Extract the (x, y) coordinate from the center of the cell holding the provided text.  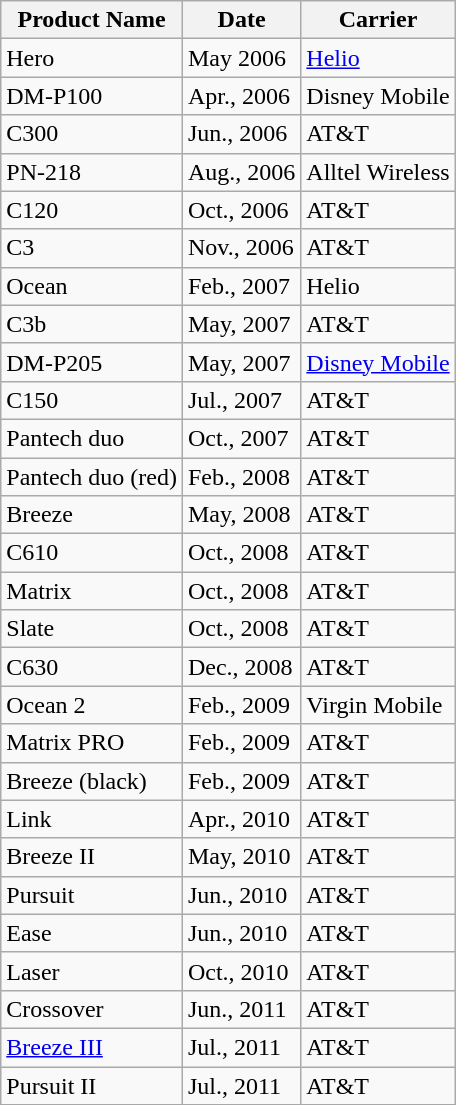
Apr., 2010 (241, 819)
C610 (92, 553)
C120 (92, 210)
Date (241, 20)
Jun., 2006 (241, 134)
PN-218 (92, 172)
C3b (92, 324)
Matrix (92, 591)
Slate (92, 629)
Feb., 2008 (241, 477)
Oct., 2006 (241, 210)
Apr., 2006 (241, 96)
May 2006 (241, 58)
Breeze III (92, 1047)
Ocean (92, 286)
C300 (92, 134)
C150 (92, 400)
Oct., 2007 (241, 438)
DM-P205 (92, 362)
Breeze (92, 515)
Oct., 2010 (241, 971)
Feb., 2007 (241, 286)
Alltel Wireless (378, 172)
Breeze (black) (92, 781)
C3 (92, 248)
Product Name (92, 20)
Pantech duo (red) (92, 477)
May, 2010 (241, 857)
Laser (92, 971)
Jul., 2007 (241, 400)
Pursuit (92, 895)
Aug., 2006 (241, 172)
May, 2008 (241, 515)
Ease (92, 933)
Jun., 2011 (241, 1009)
Dec., 2008 (241, 667)
DM-P100 (92, 96)
Ocean 2 (92, 705)
Pantech duo (92, 438)
Link (92, 819)
Pursuit II (92, 1085)
C630 (92, 667)
Nov., 2006 (241, 248)
Hero (92, 58)
Breeze II (92, 857)
Crossover (92, 1009)
Virgin Mobile (378, 705)
Carrier (378, 20)
Matrix PRO (92, 743)
